Detect which cell encompasses the target text, then output its [x, y] center coordinate. 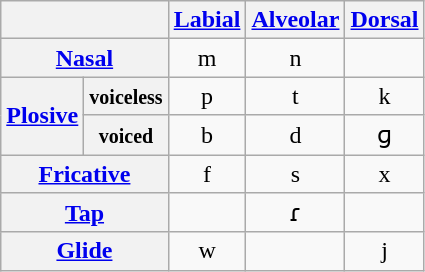
Glide [84, 251]
ɡ [384, 135]
t [296, 96]
w [207, 251]
Fricative [84, 173]
Nasal [84, 58]
d [296, 135]
m [207, 58]
j [384, 251]
Tap [84, 213]
s [296, 173]
Plosive [42, 116]
voiced [126, 135]
p [207, 96]
f [207, 173]
x [384, 173]
Alveolar [296, 20]
b [207, 135]
n [296, 58]
Labial [207, 20]
k [384, 96]
voiceless [126, 96]
Dorsal [384, 20]
ɾ [296, 213]
